Locate the cell with the specified text and output its (X, Y) center coordinate. 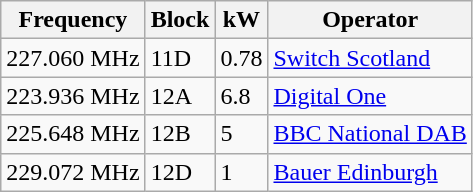
229.072 MHz (73, 172)
0.78 (242, 58)
12B (180, 134)
BBC National DAB (370, 134)
5 (242, 134)
11D (180, 58)
6.8 (242, 96)
12A (180, 96)
Switch Scotland (370, 58)
kW (242, 20)
Operator (370, 20)
1 (242, 172)
Bauer Edinburgh (370, 172)
225.648 MHz (73, 134)
223.936 MHz (73, 96)
227.060 MHz (73, 58)
Block (180, 20)
12D (180, 172)
Frequency (73, 20)
Digital One (370, 96)
